Find where the given text appears and provide that cell's center as [x, y] coordinate. 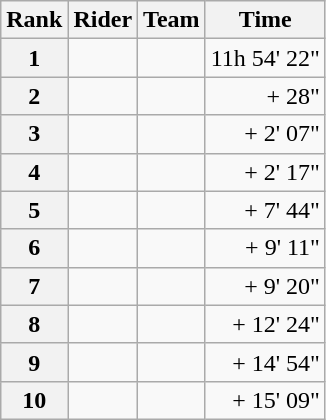
+ 28" [265, 96]
6 [34, 248]
1 [34, 58]
+ 2' 07" [265, 134]
7 [34, 286]
+ 14' 54" [265, 362]
+ 7' 44" [265, 210]
4 [34, 172]
+ 12' 24" [265, 324]
11h 54' 22" [265, 58]
+ 2' 17" [265, 172]
9 [34, 362]
8 [34, 324]
10 [34, 400]
5 [34, 210]
Rider [103, 20]
+ 9' 20" [265, 286]
2 [34, 96]
Time [265, 20]
+ 9' 11" [265, 248]
+ 15' 09" [265, 400]
Team [172, 20]
Rank [34, 20]
3 [34, 134]
